Find where the given text appears and provide that cell's center as [X, Y] coordinate. 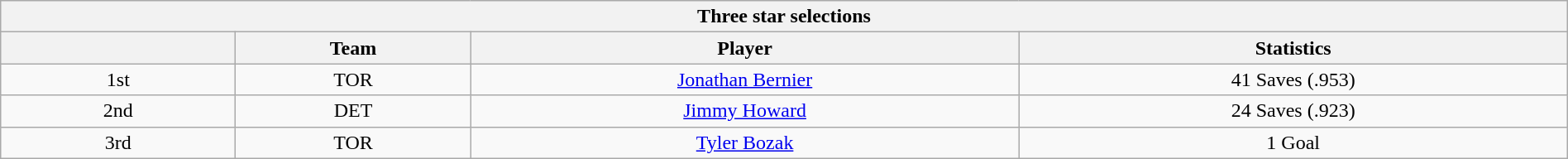
41 Saves (.953) [1293, 79]
1st [118, 79]
Tyler Bozak [744, 142]
Jimmy Howard [744, 111]
3rd [118, 142]
Team [353, 48]
Player [744, 48]
2nd [118, 111]
24 Saves (.923) [1293, 111]
DET [353, 111]
1 Goal [1293, 142]
Jonathan Bernier [744, 79]
Statistics [1293, 48]
Three star selections [784, 17]
